Find where the given text appears and provide that cell's center as (x, y) coordinate. 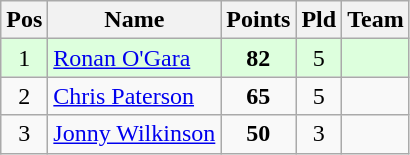
Jonny Wilkinson (134, 134)
82 (258, 58)
Chris Paterson (134, 96)
Team (376, 20)
50 (258, 134)
Points (258, 20)
Ronan O'Gara (134, 58)
Name (134, 20)
1 (24, 58)
Pld (319, 20)
Pos (24, 20)
2 (24, 96)
65 (258, 96)
